Pinpoint the cell where the given text exists, returning its (x, y) midpoint coordinate. 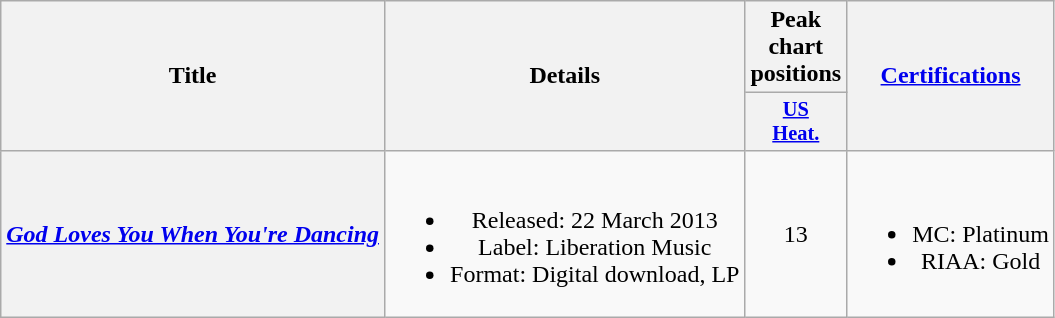
Released: 22 March 2013Label: Liberation MusicFormat: Digital download, LP (565, 234)
Title (193, 76)
13 (796, 234)
Certifications (951, 76)
USHeat. (796, 122)
Details (565, 76)
God Loves You When You're Dancing (193, 234)
MC: PlatinumRIAA: Gold (951, 234)
Peak chart positions (796, 47)
